For the text-containing cell, return its midpoint in (X, Y) coordinate format. 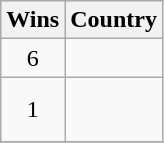
Country (114, 20)
Wins (33, 20)
1 (33, 110)
6 (33, 58)
